Return [x, y] of the center of cell containing provided text 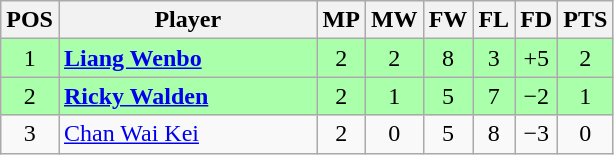
Ricky Walden [188, 96]
POS [30, 20]
PTS [586, 20]
Player [188, 20]
FW [448, 20]
MP [341, 20]
FD [536, 20]
−3 [536, 134]
+5 [536, 58]
MW [394, 20]
7 [494, 96]
Chan Wai Kei [188, 134]
Liang Wenbo [188, 58]
FL [494, 20]
−2 [536, 96]
